Output the [X, Y] coordinate of the center of the cell containing the given text.  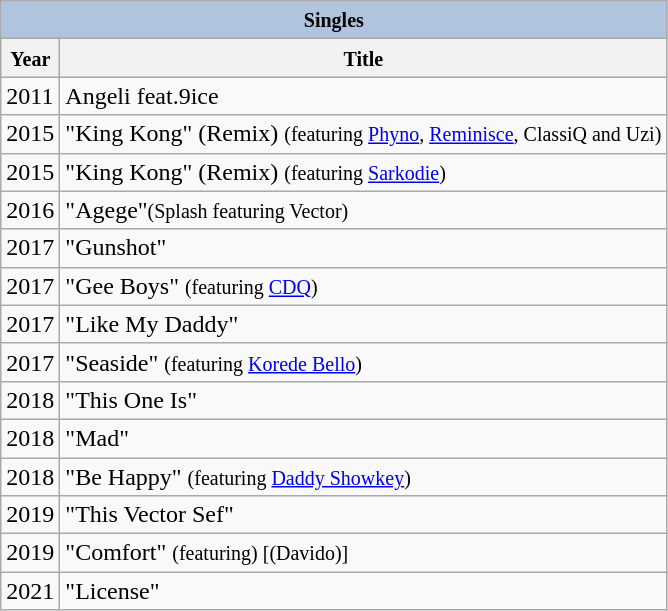
"License" [364, 591]
"King Kong" (Remix) (featuring Phyno, Reminisce, ClassiQ and Uzi) [364, 134]
"Seaside" (featuring Korede Bello) [364, 362]
Year [30, 58]
"Agege"(Splash featuring Vector) [364, 210]
"Be Happy" (featuring Daddy Showkey) [364, 477]
2016 [30, 210]
"This Vector Sef" [364, 515]
"Gee Boys" (featuring CDQ) [364, 286]
"Gunshot" [364, 248]
"King Kong" (Remix) (featuring Sarkodie) [364, 172]
"Like My Daddy" [364, 324]
2021 [30, 591]
Angeli feat.9ice [364, 96]
"This One Is" [364, 400]
2011 [30, 96]
Title [364, 58]
Singles [334, 20]
"Comfort" (featuring) [(Davido)] [364, 553]
"Mad" [364, 438]
